Capture the cell that displays the provided text and extract its (x, y) central coordinate. 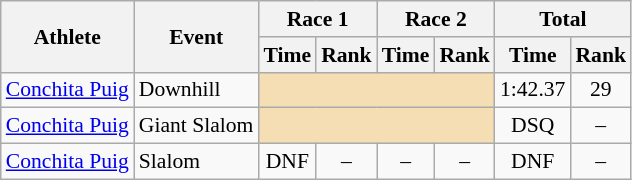
Total (563, 19)
Slalom (196, 162)
Giant Slalom (196, 126)
Downhill (196, 90)
Event (196, 36)
Race 1 (317, 19)
DSQ (532, 126)
Race 2 (436, 19)
29 (600, 90)
Athlete (68, 36)
1:42.37 (532, 90)
